Output the [x, y] coordinate of the center of the cell containing the given text.  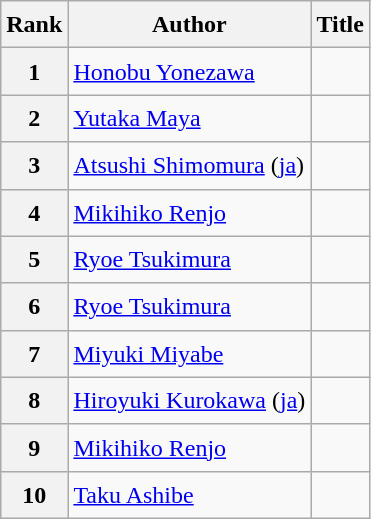
Title [340, 24]
Rank [34, 24]
5 [34, 260]
2 [34, 118]
9 [34, 448]
Taku Ashibe [190, 494]
Atsushi Shimomura (ja) [190, 166]
7 [34, 354]
Yutaka Maya [190, 118]
Miyuki Miyabe [190, 354]
Honobu Yonezawa [190, 72]
6 [34, 306]
4 [34, 212]
Hiroyuki Kurokawa (ja) [190, 400]
8 [34, 400]
3 [34, 166]
1 [34, 72]
Author [190, 24]
10 [34, 494]
